Output the (x, y) coordinate of the center of the cell containing the given text.  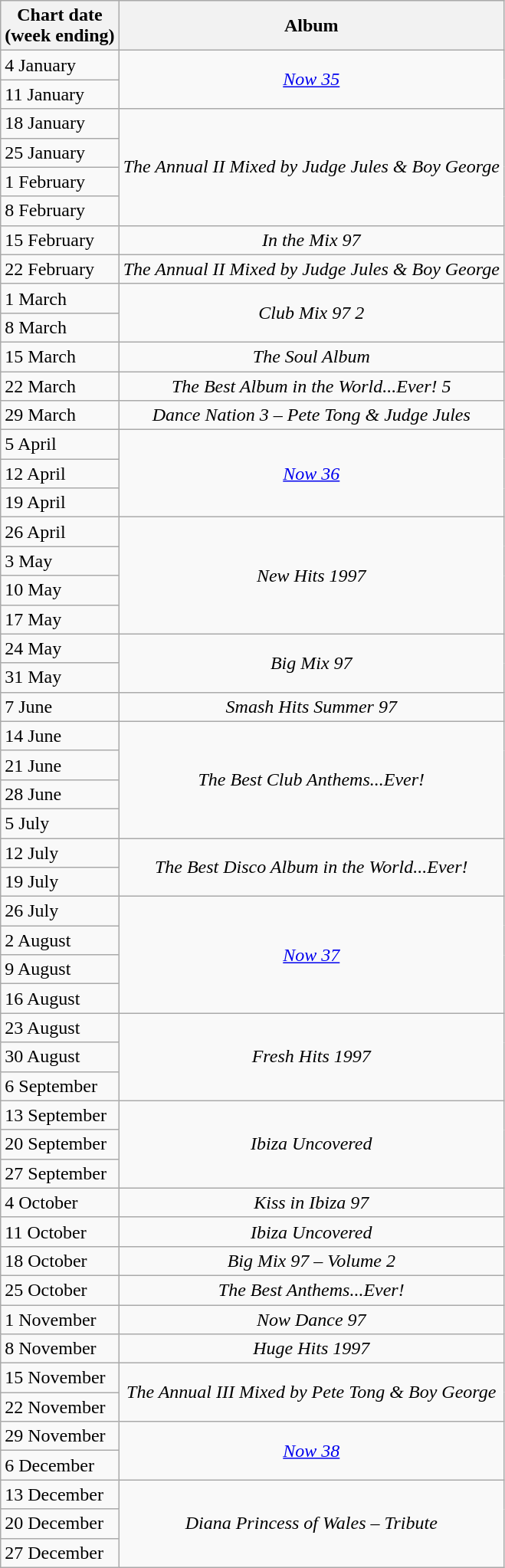
The Best Album in the World...Ever! 5 (311, 385)
Album (311, 26)
26 April (60, 532)
22 February (60, 269)
Now Dance 97 (311, 1319)
Fresh Hits 1997 (311, 1057)
1 March (60, 298)
19 July (60, 882)
8 February (60, 211)
21 June (60, 765)
The Annual III Mixed by Pete Tong & Boy George (311, 1393)
25 October (60, 1290)
The Soul Album (311, 356)
In the Mix 97 (311, 240)
18 October (60, 1261)
5 July (60, 823)
New Hits 1997 (311, 576)
4 October (60, 1202)
18 January (60, 123)
29 November (60, 1436)
17 May (60, 619)
22 March (60, 385)
15 March (60, 356)
14 June (60, 736)
27 September (60, 1173)
25 January (60, 153)
Huge Hits 1997 (311, 1349)
8 March (60, 327)
12 July (60, 853)
4 January (60, 65)
Smash Hits Summer 97 (311, 707)
Now 37 (311, 955)
10 May (60, 590)
26 July (60, 911)
15 February (60, 240)
12 April (60, 474)
Kiss in Ibiza 97 (311, 1202)
Now 38 (311, 1451)
6 December (60, 1465)
The Best Disco Album in the World...Ever! (311, 868)
30 August (60, 1057)
9 August (60, 969)
Big Mix 97 – Volume 2 (311, 1261)
3 May (60, 561)
The Best Club Anthems...Ever! (311, 779)
24 May (60, 648)
Dance Nation 3 – Pete Tong & Judge Jules (311, 415)
5 April (60, 444)
8 November (60, 1349)
15 November (60, 1378)
6 September (60, 1086)
13 September (60, 1115)
The Best Anthems...Ever! (311, 1290)
13 December (60, 1494)
Now 35 (311, 80)
1 February (60, 182)
11 October (60, 1232)
22 November (60, 1407)
19 April (60, 503)
11 January (60, 94)
1 November (60, 1319)
Big Mix 97 (311, 663)
29 March (60, 415)
23 August (60, 1028)
20 September (60, 1144)
2 August (60, 940)
Club Mix 97 2 (311, 313)
7 June (60, 707)
27 December (60, 1553)
28 June (60, 794)
31 May (60, 677)
Now 36 (311, 474)
20 December (60, 1524)
Chart date(week ending) (60, 26)
16 August (60, 999)
Diana Princess of Wales – Tribute (311, 1524)
